From the cell containing the given text, extract its center point as (x, y) coordinate. 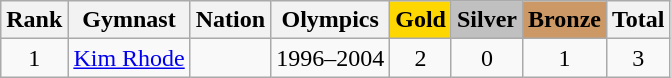
Nation (230, 20)
Bronze (565, 20)
Gold (421, 20)
Rank (34, 20)
Olympics (330, 20)
0 (486, 58)
Total (638, 20)
1996–2004 (330, 58)
2 (421, 58)
3 (638, 58)
Kim Rhode (129, 58)
Silver (486, 20)
Gymnast (129, 20)
